Detect which cell encompasses the target text, then output its (x, y) center coordinate. 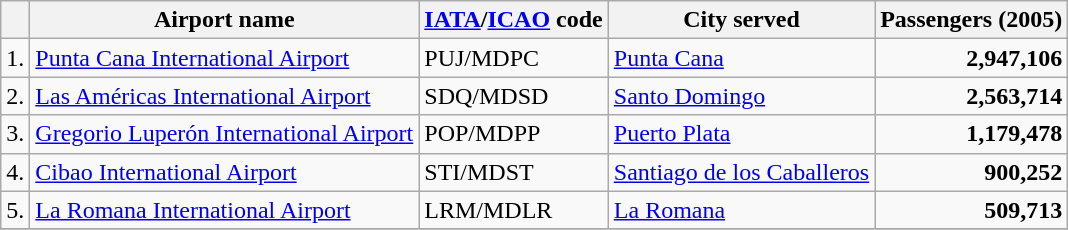
Gregorio Luperón International Airport (224, 134)
LRM/MDLR (514, 210)
Punta Cana (741, 58)
1,179,478 (972, 134)
Santiago de los Caballeros (741, 172)
Punta Cana International Airport (224, 58)
La Romana (741, 210)
STI/MDST (514, 172)
POP/MDPP (514, 134)
City served (741, 20)
Santo Domingo (741, 96)
Puerto Plata (741, 134)
2,563,714 (972, 96)
2,947,106 (972, 58)
Airport name (224, 20)
2. (16, 96)
509,713 (972, 210)
3. (16, 134)
5. (16, 210)
IATA/ICAO code (514, 20)
Las Américas International Airport (224, 96)
La Romana International Airport (224, 210)
SDQ/MDSD (514, 96)
PUJ/MDPC (514, 58)
4. (16, 172)
Passengers (2005) (972, 20)
Cibao International Airport (224, 172)
1. (16, 58)
900,252 (972, 172)
